Detect which cell encompasses the target text, then output its (X, Y) center coordinate. 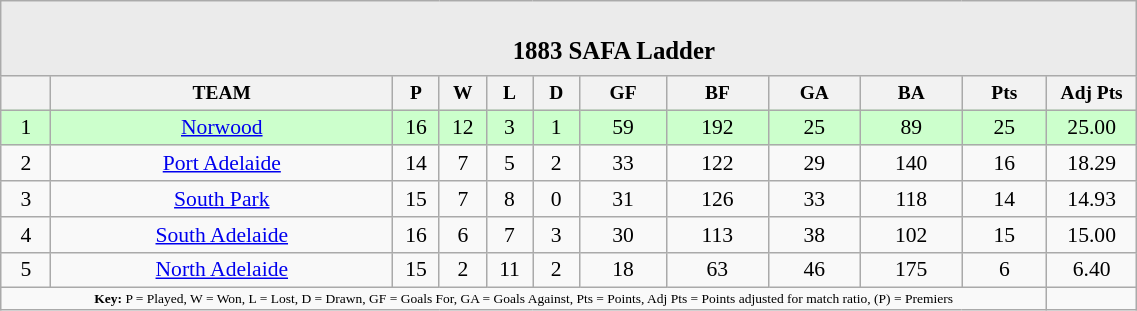
113 (717, 235)
59 (624, 128)
TEAM (222, 94)
18 (624, 270)
GF (624, 94)
4 (26, 235)
L (510, 94)
18.29 (1091, 164)
14.93 (1091, 199)
30 (624, 235)
63 (717, 270)
South Adelaide (222, 235)
South Park (222, 199)
126 (717, 199)
P (416, 94)
8 (510, 199)
W (462, 94)
29 (814, 164)
GA (814, 94)
BA (911, 94)
38 (814, 235)
31 (624, 199)
Adj Pts (1091, 94)
BF (717, 94)
6.40 (1091, 270)
D (556, 94)
192 (717, 128)
140 (911, 164)
15.00 (1091, 235)
175 (911, 270)
0 (556, 199)
12 (462, 128)
89 (911, 128)
North Adelaide (222, 270)
Norwood (222, 128)
118 (911, 199)
11 (510, 270)
Port Adelaide (222, 164)
25.00 (1091, 128)
102 (911, 235)
122 (717, 164)
Pts (1004, 94)
46 (814, 270)
